Locate the cell with the specified text and output its (X, Y) center coordinate. 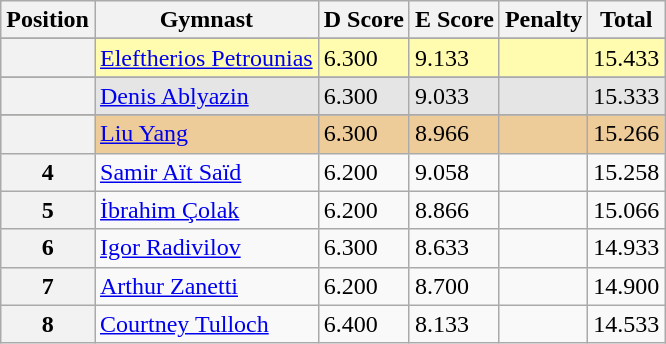
Samir Aït Saïd (206, 172)
Position (48, 20)
Penalty (543, 20)
8.966 (454, 134)
15.433 (626, 58)
14.533 (626, 324)
Gymnast (206, 20)
Igor Radivilov (206, 248)
5 (48, 210)
8 (48, 324)
9.133 (454, 58)
4 (48, 172)
Eleftherios Petrounias (206, 58)
8.133 (454, 324)
15.258 (626, 172)
9.058 (454, 172)
8.700 (454, 286)
D Score (364, 20)
E Score (454, 20)
7 (48, 286)
15.066 (626, 210)
14.933 (626, 248)
15.333 (626, 96)
Courtney Tulloch (206, 324)
6 (48, 248)
Arthur Zanetti (206, 286)
Denis Ablyazin (206, 96)
İbrahim Çolak (206, 210)
14.900 (626, 286)
Total (626, 20)
9.033 (454, 96)
6.400 (364, 324)
15.266 (626, 134)
8.633 (454, 248)
8.866 (454, 210)
Liu Yang (206, 134)
